Determine the [X, Y] coordinate at the center of the cell enclosing the given text.  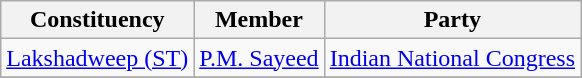
Party [452, 20]
P.M. Sayeed [259, 58]
Indian National Congress [452, 58]
Constituency [98, 20]
Lakshadweep (ST) [98, 58]
Member [259, 20]
